Extract the [X, Y] coordinate from the center of the cell holding the provided text.  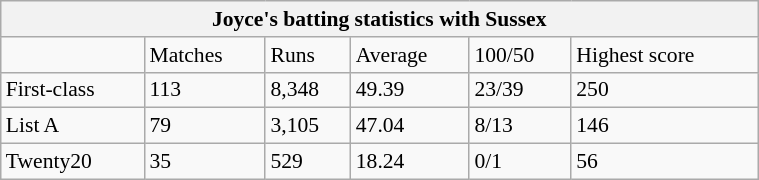
0/1 [520, 161]
113 [204, 90]
First-class [73, 90]
Joyce's batting statistics with Sussex [380, 19]
529 [308, 161]
250 [664, 90]
146 [664, 126]
100/50 [520, 54]
Average [410, 54]
49.39 [410, 90]
23/39 [520, 90]
35 [204, 161]
18.24 [410, 161]
Matches [204, 54]
3,105 [308, 126]
Highest score [664, 54]
8/13 [520, 126]
79 [204, 126]
8,348 [308, 90]
Runs [308, 54]
47.04 [410, 126]
56 [664, 161]
Twenty20 [73, 161]
List A [73, 126]
